Return the (x, y) coordinate for the center point of the cell that contains the specified text.  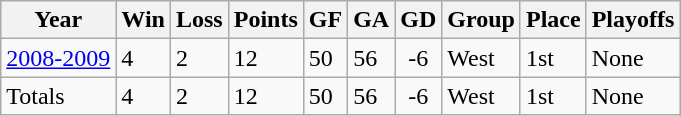
Year (58, 20)
2008-2009 (58, 58)
Totals (58, 96)
Group (482, 20)
Win (144, 20)
Place (553, 20)
Loss (199, 20)
GA (372, 20)
GF (325, 20)
Points (266, 20)
GD (418, 20)
Playoffs (633, 20)
